Provide the [X, Y] coordinate of the cell's center where the given text is located.  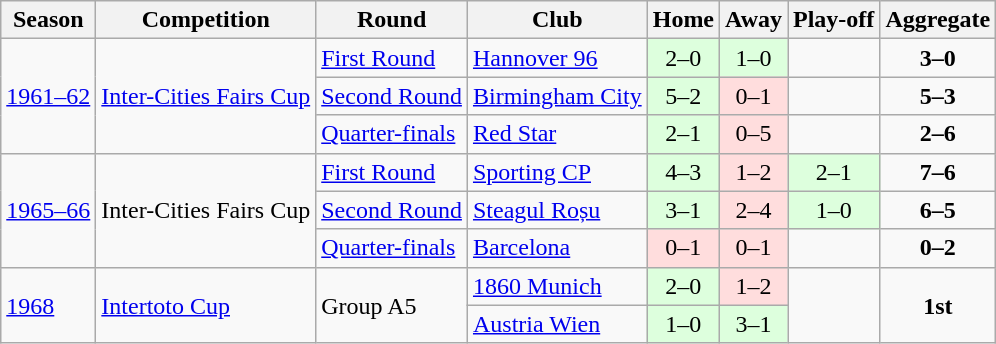
Season [48, 20]
5–3 [938, 96]
Home [683, 20]
0–5 [754, 134]
4–3 [683, 172]
Intertoto Cup [206, 305]
Group A5 [392, 305]
Play-off [834, 20]
Club [557, 20]
6–5 [938, 210]
1965–66 [48, 210]
Barcelona [557, 248]
1961–62 [48, 96]
Aggregate [938, 20]
Red Star [557, 134]
Round [392, 20]
Hannover 96 [557, 58]
5–2 [683, 96]
Away [754, 20]
2–4 [754, 210]
Competition [206, 20]
7–6 [938, 172]
3–0 [938, 58]
Austria Wien [557, 324]
1st [938, 305]
1860 Munich [557, 286]
Birmingham City [557, 96]
1968 [48, 305]
0–2 [938, 248]
Steagul Roșu [557, 210]
Sporting CP [557, 172]
2–6 [938, 134]
